Locate the cell with the specified text and output its (X, Y) center coordinate. 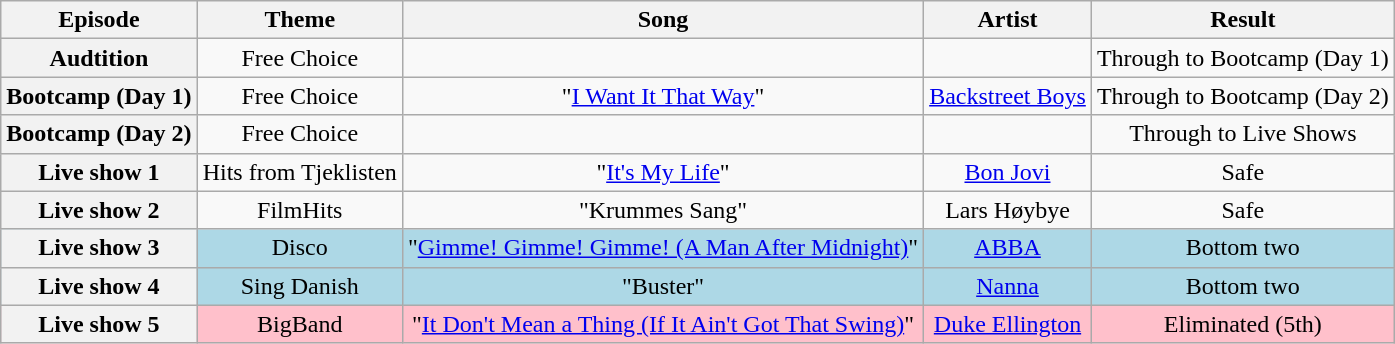
"Krummes Sang" (662, 210)
Result (1242, 20)
Live show 4 (99, 286)
Song (662, 20)
Artist (1008, 20)
"Gimme! Gimme! Gimme! (A Man After Midnight)" (662, 248)
FilmHits (300, 210)
Bootcamp (Day 2) (99, 134)
Duke Ellington (1008, 324)
Bootcamp (Day 1) (99, 96)
Disco (300, 248)
Live show 3 (99, 248)
Audtition (99, 58)
Sing Danish (300, 286)
BigBand (300, 324)
ABBA (1008, 248)
Backstreet Boys (1008, 96)
Hits from Tjeklisten (300, 172)
Live show 1 (99, 172)
Lars Høybye (1008, 210)
"It's My Life" (662, 172)
Eliminated (5th) (1242, 324)
Through to Bootcamp (Day 2) (1242, 96)
"Buster" (662, 286)
Theme (300, 20)
Live show 5 (99, 324)
Through to Bootcamp (Day 1) (1242, 58)
Episode (99, 20)
Live show 2 (99, 210)
Nanna (1008, 286)
Through to Live Shows (1242, 134)
"I Want It That Way" (662, 96)
Bon Jovi (1008, 172)
"It Don't Mean a Thing (If It Ain't Got That Swing)" (662, 324)
